For the text-containing cell, return its midpoint in (X, Y) coordinate format. 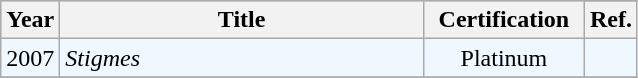
Stigmes (242, 58)
Ref. (610, 20)
Year (30, 20)
Title (242, 20)
Platinum (504, 58)
2007 (30, 58)
Certification (504, 20)
